Output the [x, y] coordinate of the center of the cell containing the given text.  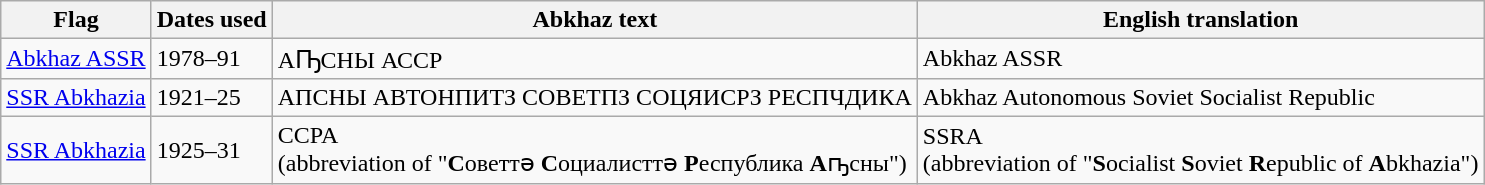
1925–31 [212, 150]
Dates used [212, 20]
Abkhaz Autonomous Soviet Socialist Republic [1200, 97]
SSRA(abbreviation of "Socialist Soviet Republic of Abkhazia") [1200, 150]
CCPA(abbreviation of "Советтә Социалисттә Республика Аҧсны") [594, 150]
Abkhaz text [594, 20]
1978–91 [212, 59]
1921–25 [212, 97]
English translation [1200, 20]
АПСНЫ AВТОНПИТЗ СОВЕТПЗ СОЦЯИСРЗ РЕСПЧДИКА [594, 97]
АҦСНЫ АССР [594, 59]
Flag [76, 20]
